Capture the cell that displays the provided text and extract its [X, Y] central coordinate. 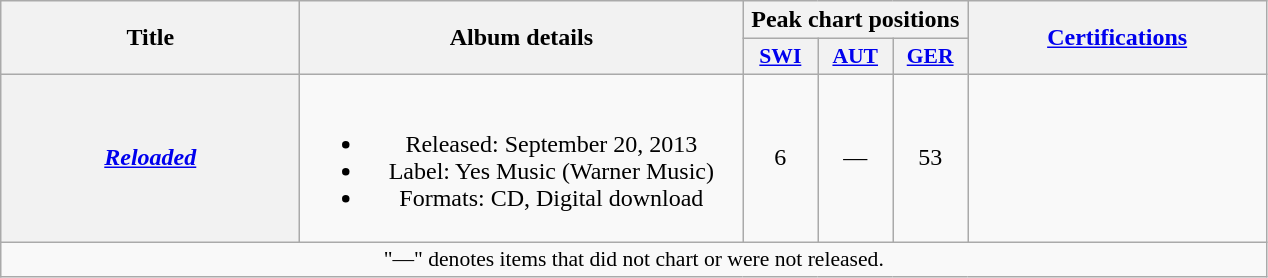
53 [930, 158]
SWI [780, 57]
AUT [856, 57]
Released: September 20, 2013Label: Yes Music (Warner Music)Formats: CD, Digital download [522, 158]
Album details [522, 38]
6 [780, 158]
— [856, 158]
Certifications [1118, 38]
GER [930, 57]
Reloaded [150, 158]
Title [150, 38]
"—" denotes items that did not chart or were not released. [634, 260]
Peak chart positions [856, 20]
